From the cell containing the given text, extract its center point as (x, y) coordinate. 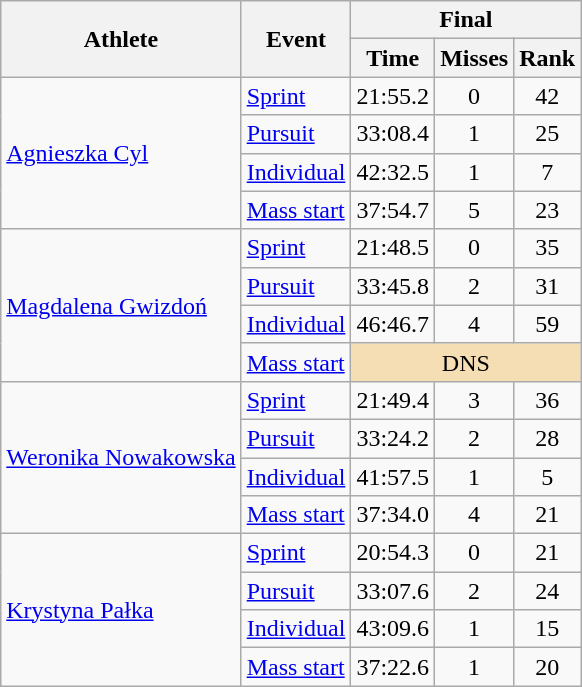
33:45.8 (393, 286)
7 (548, 172)
Final (466, 20)
15 (548, 629)
33:07.6 (393, 591)
33:08.4 (393, 134)
25 (548, 134)
3 (474, 400)
36 (548, 400)
46:46.7 (393, 324)
Magdalena Gwizdoń (121, 305)
Weronika Nowakowska (121, 457)
41:57.5 (393, 477)
35 (548, 248)
Time (393, 58)
21:55.2 (393, 96)
Athlete (121, 39)
43:09.6 (393, 629)
37:34.0 (393, 515)
21:48.5 (393, 248)
20:54.3 (393, 553)
37:54.7 (393, 210)
20 (548, 667)
Agnieszka Cyl (121, 153)
Rank (548, 58)
28 (548, 438)
33:24.2 (393, 438)
DNS (466, 362)
23 (548, 210)
Misses (474, 58)
21:49.4 (393, 400)
37:22.6 (393, 667)
Krystyna Pałka (121, 610)
24 (548, 591)
31 (548, 286)
42:32.5 (393, 172)
42 (548, 96)
Event (296, 39)
59 (548, 324)
